Return (X, Y) of the center of cell containing provided text 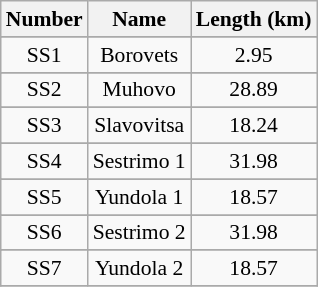
SS3 (44, 126)
SS7 (44, 269)
SS1 (44, 55)
SS6 (44, 233)
Yundola 2 (140, 269)
18.24 (254, 126)
Muhovo (140, 90)
Sestrimo 1 (140, 162)
SS2 (44, 90)
2.95 (254, 55)
Length (km) (254, 19)
Name (140, 19)
Sestrimo 2 (140, 233)
Number (44, 19)
28.89 (254, 90)
Borovets (140, 55)
Yundola 1 (140, 197)
Slavovitsa (140, 126)
SS5 (44, 197)
SS4 (44, 162)
